Provide the (x, y) coordinate of the cell's center where the given text is located.  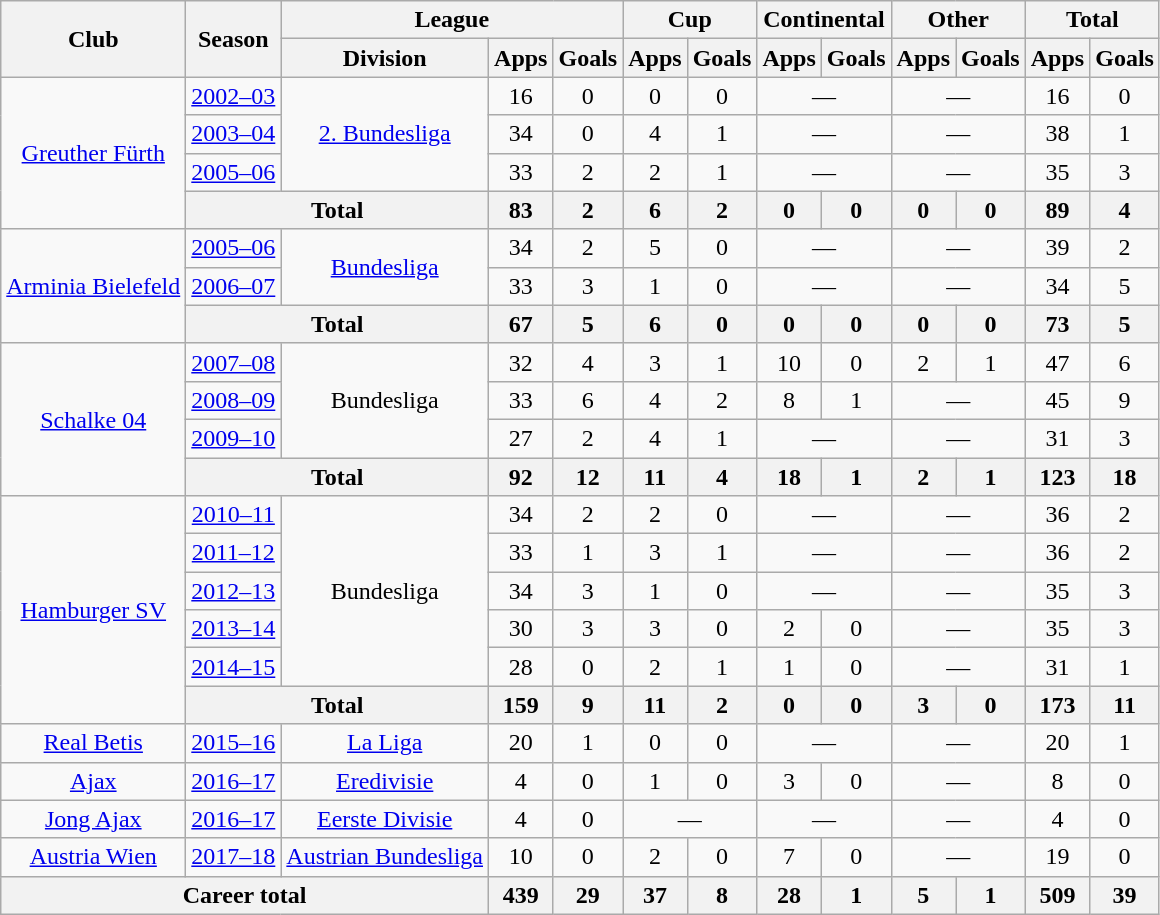
32 (521, 362)
La Liga (385, 743)
19 (1057, 857)
73 (1057, 324)
Season (234, 39)
2012–13 (234, 591)
2015–16 (234, 743)
Cup (690, 20)
Other (958, 20)
2017–18 (234, 857)
Hamburger SV (94, 610)
37 (655, 895)
Austrian Bundesliga (385, 857)
12 (588, 477)
2011–12 (234, 553)
173 (1057, 705)
2014–15 (234, 667)
89 (1057, 210)
83 (521, 210)
2009–10 (234, 438)
League (452, 20)
123 (1057, 477)
27 (521, 438)
7 (789, 857)
38 (1057, 134)
47 (1057, 362)
Arminia Bielefeld (94, 286)
92 (521, 477)
Austria Wien (94, 857)
2002–03 (234, 96)
30 (521, 629)
Jong Ajax (94, 819)
Schalke 04 (94, 419)
2006–07 (234, 286)
Eerste Divisie (385, 819)
2013–14 (234, 629)
2010–11 (234, 515)
Career total (245, 895)
2003–04 (234, 134)
2008–09 (234, 400)
Real Betis (94, 743)
Ajax (94, 781)
Club (94, 39)
159 (521, 705)
Greuther Fürth (94, 153)
2007–08 (234, 362)
67 (521, 324)
509 (1057, 895)
2. Bundesliga (385, 134)
Division (385, 58)
45 (1057, 400)
Eredivisie (385, 781)
439 (521, 895)
Continental (824, 20)
29 (588, 895)
